From the cell containing the given text, extract its center point as [X, Y] coordinate. 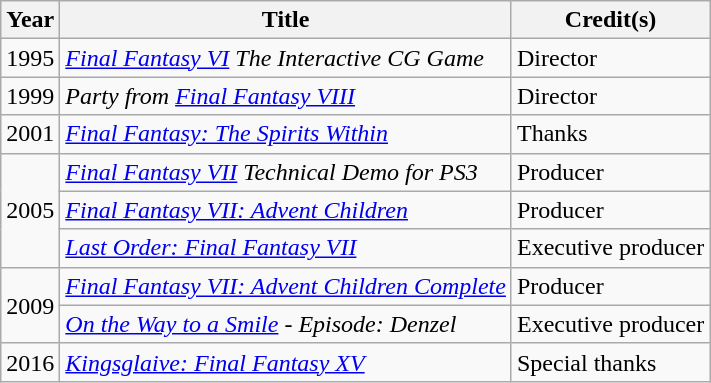
Final Fantasy VII Technical Demo for PS3 [286, 172]
2016 [30, 362]
1995 [30, 58]
1999 [30, 96]
Party from Final Fantasy VIII [286, 96]
2001 [30, 134]
Final Fantasy VII: Advent Children [286, 210]
Thanks [610, 134]
Special thanks [610, 362]
Kingsglaive: Final Fantasy XV [286, 362]
Title [286, 20]
On the Way to a Smile - Episode: Denzel [286, 324]
Final Fantasy: The Spirits Within [286, 134]
2009 [30, 305]
Last Order: Final Fantasy VII [286, 248]
Credit(s) [610, 20]
Year [30, 20]
Final Fantasy VI The Interactive CG Game [286, 58]
Final Fantasy VII: Advent Children Complete [286, 286]
2005 [30, 210]
